Scan for the cell matching the given text and deliver its (X, Y) coordinate at center. 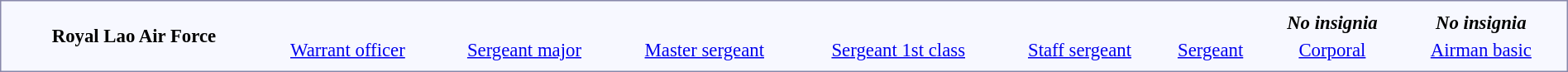
Sergeant major (524, 50)
Sergeant 1st class (898, 50)
Warrant officer (347, 50)
Sergeant (1211, 50)
Master sergeant (705, 50)
Airman basic (1481, 50)
Corporal (1331, 50)
Royal Lao Air Force (134, 36)
Staff sergeant (1080, 50)
